Provide the (x, y) coordinate of the cell's center where the given text is located.  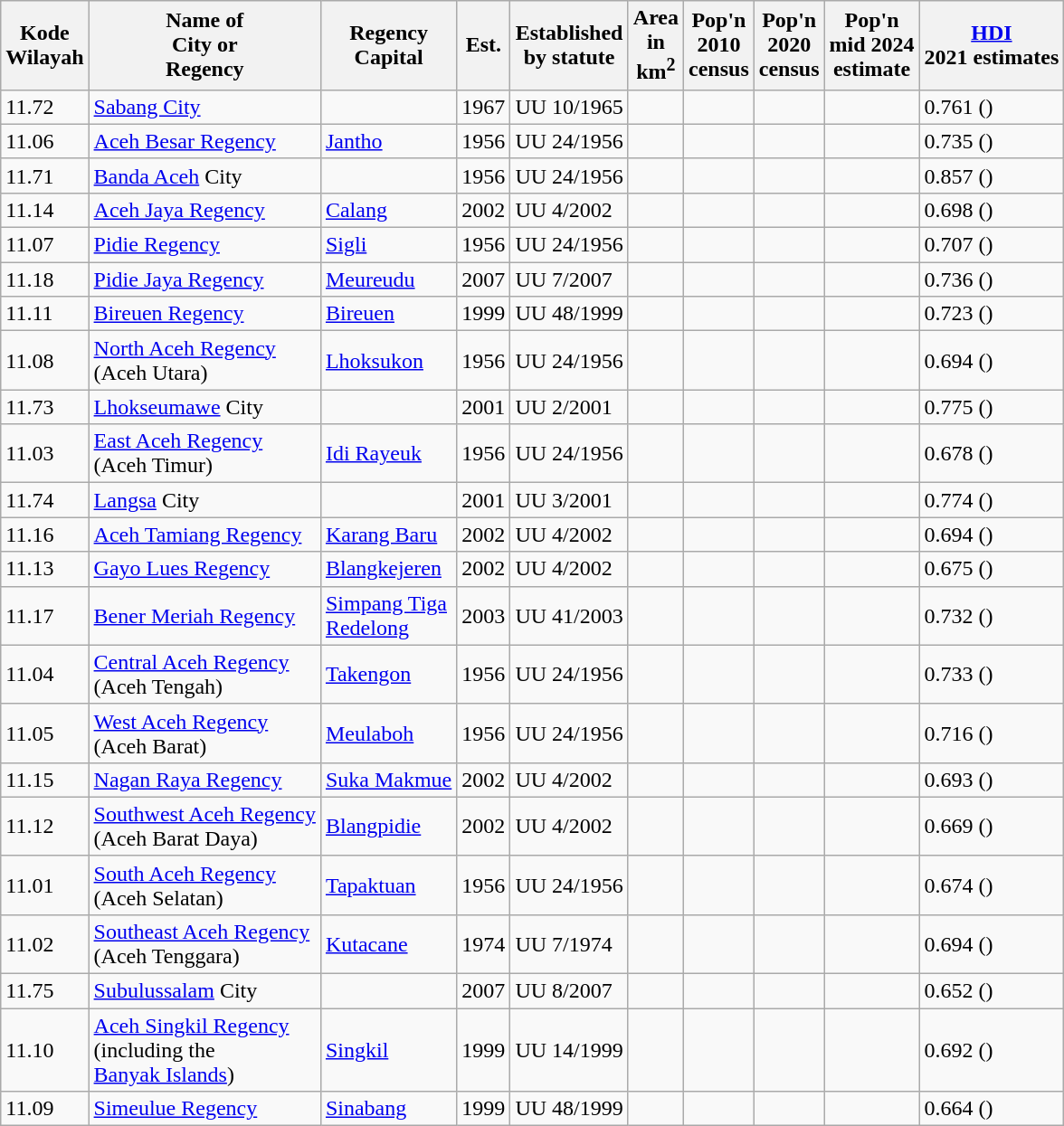
Karang Baru (388, 535)
0.736 () (992, 279)
11.06 (45, 141)
0.716 () (992, 733)
2003 (483, 615)
0.693 () (992, 780)
Simeulue Regency (204, 1109)
Name ofCity or Regency (204, 45)
11.05 (45, 733)
RegencyCapital (388, 45)
0.735 () (992, 141)
0.692 () (992, 1050)
11.73 (45, 407)
0.698 () (992, 210)
Bener Meriah Regency (204, 615)
11.18 (45, 279)
Sinabang (388, 1109)
Takengon (388, 675)
Meulaboh (388, 733)
UU 3/2001 (569, 500)
Kutacane (388, 944)
HDI2021 estimates (992, 45)
0.664 () (992, 1109)
UU 8/2007 (569, 991)
Simpang Tiga Redelong (388, 615)
11.71 (45, 175)
Tapaktuan (388, 885)
Established by statute (569, 45)
Gayo Lues Regency (204, 569)
Calang (388, 210)
0.761 () (992, 107)
UU 41/2003 (569, 615)
11.72 (45, 107)
11.03 (45, 454)
Aceh Jaya Regency (204, 210)
1967 (483, 107)
Pidie Regency (204, 245)
0.857 () (992, 175)
Jantho (388, 141)
Blangpidie (388, 827)
Pop'nmid 2024estimate (872, 45)
0.678 () (992, 454)
Singkil (388, 1050)
UU 10/1965 (569, 107)
West Aceh Regency(Aceh Barat) (204, 733)
Lhoksukon (388, 360)
0.774 () (992, 500)
Meureudu (388, 279)
Area inkm2 (655, 45)
11.11 (45, 314)
Bireuen Regency (204, 314)
Aceh Tamiang Regency (204, 535)
0.675 () (992, 569)
Aceh Besar Regency (204, 141)
Southeast Aceh Regency(Aceh Tenggara) (204, 944)
Blangkejeren (388, 569)
Kode Wilayah (45, 45)
UU 7/2007 (569, 279)
Banda Aceh City (204, 175)
Pidie Jaya Regency (204, 279)
Pop'n2010census (719, 45)
11.75 (45, 991)
0.669 () (992, 827)
Sabang City (204, 107)
Subulussalam City (204, 991)
11.07 (45, 245)
1974 (483, 944)
11.13 (45, 569)
11.74 (45, 500)
Suka Makmue (388, 780)
11.16 (45, 535)
11.14 (45, 210)
11.04 (45, 675)
Sigli (388, 245)
11.02 (45, 944)
0.775 () (992, 407)
Nagan Raya Regency (204, 780)
0.707 () (992, 245)
0.723 () (992, 314)
0.674 () (992, 885)
11.08 (45, 360)
11.01 (45, 885)
Pop'n2020census (789, 45)
11.17 (45, 615)
UU 14/1999 (569, 1050)
North Aceh Regency(Aceh Utara) (204, 360)
0.652 () (992, 991)
Southwest Aceh Regency(Aceh Barat Daya) (204, 827)
11.15 (45, 780)
UU 2/2001 (569, 407)
UU 7/1974 (569, 944)
0.733 () (992, 675)
Bireuen (388, 314)
11.09 (45, 1109)
Central Aceh Regency(Aceh Tengah) (204, 675)
Est. (483, 45)
Lhokseumawe City (204, 407)
Idi Rayeuk (388, 454)
South Aceh Regency(Aceh Selatan) (204, 885)
Langsa City (204, 500)
11.10 (45, 1050)
0.732 () (992, 615)
East Aceh Regency(Aceh Timur) (204, 454)
Aceh Singkil Regency(including the Banyak Islands) (204, 1050)
11.12 (45, 827)
